From the cell containing the given text, extract its center point as [x, y] coordinate. 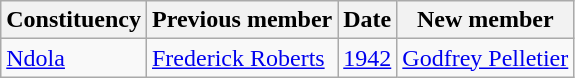
Date [368, 20]
Godfrey Pelletier [486, 58]
Previous member [242, 20]
Frederick Roberts [242, 58]
1942 [368, 58]
Ndola [74, 58]
Constituency [74, 20]
New member [486, 20]
